For the text-containing cell, return its midpoint in (X, Y) coordinate format. 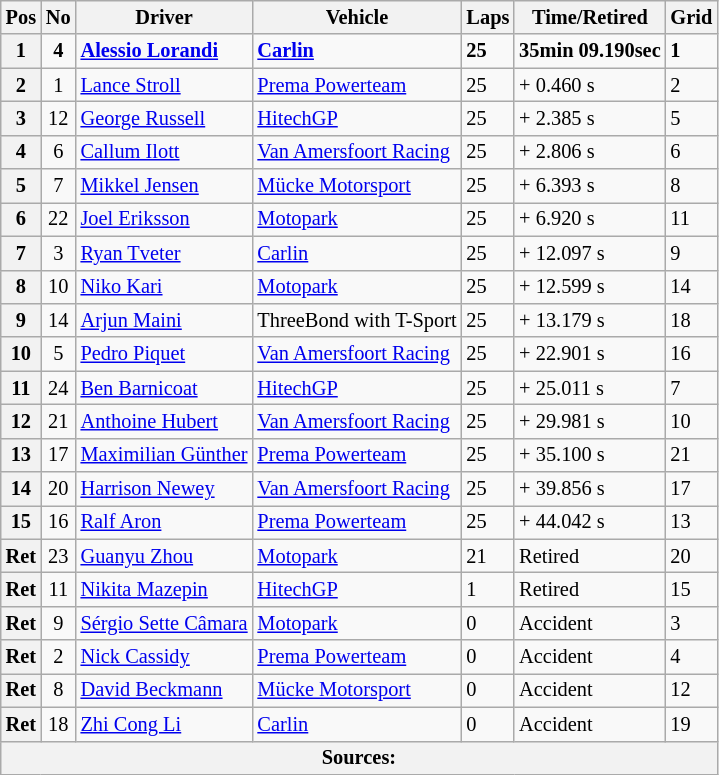
Arjun Maini (164, 320)
ThreeBond with T-Sport (356, 320)
19 (692, 724)
+ 29.981 s (590, 421)
Harrison Newey (164, 489)
+ 25.011 s (590, 388)
Sources: (359, 758)
Zhi Cong Li (164, 724)
Ben Barnicoat (164, 388)
Pos (21, 17)
Guanyu Zhou (164, 556)
Callum Ilott (164, 152)
23 (58, 556)
+ 39.856 s (590, 489)
+ 44.042 s (590, 522)
Niko Kari (164, 287)
Joel Eriksson (164, 219)
Sérgio Sette Câmara (164, 623)
Mikkel Jensen (164, 186)
Ralf Aron (164, 522)
24 (58, 388)
+ 0.460 s (590, 85)
+ 6.920 s (590, 219)
Grid (692, 17)
+ 13.179 s (590, 320)
Nikita Mazepin (164, 589)
George Russell (164, 118)
David Beckmann (164, 690)
Anthoine Hubert (164, 421)
Nick Cassidy (164, 657)
+ 22.901 s (590, 354)
+ 12.097 s (590, 253)
+ 6.393 s (590, 186)
+ 2.385 s (590, 118)
35min 09.190sec (590, 51)
Ryan Tveter (164, 253)
Vehicle (356, 17)
Pedro Piquet (164, 354)
+ 2.806 s (590, 152)
+ 35.100 s (590, 455)
Laps (488, 17)
+ 12.599 s (590, 287)
Lance Stroll (164, 85)
Maximilian Günther (164, 455)
No (58, 17)
Driver (164, 17)
22 (58, 219)
Alessio Lorandi (164, 51)
Time/Retired (590, 17)
